Detect which cell encompasses the target text, then output its (x, y) center coordinate. 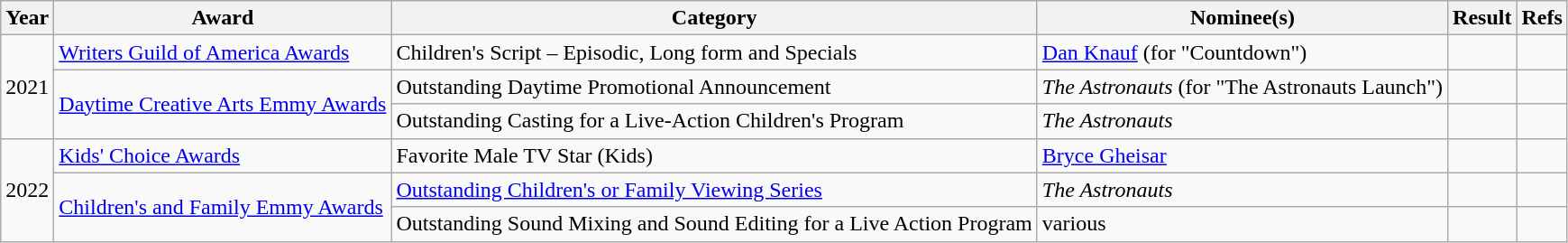
Favorite Male TV Star (Kids) (714, 155)
The Astronauts (for "The Astronauts Launch") (1242, 87)
Category (714, 18)
Children's and Family Emmy Awards (223, 207)
2021 (27, 87)
Outstanding Children's or Family Viewing Series (714, 190)
Daytime Creative Arts Emmy Awards (223, 104)
Outstanding Casting for a Live-Action Children's Program (714, 121)
Year (27, 18)
Bryce Gheisar (1242, 155)
Result (1482, 18)
Dan Knauf (for "Countdown") (1242, 52)
Outstanding Sound Mixing and Sound Editing for a Live Action Program (714, 224)
Award (223, 18)
Kids' Choice Awards (223, 155)
Writers Guild of America Awards (223, 52)
Outstanding Daytime Promotional Announcement (714, 87)
various (1242, 224)
2022 (27, 190)
Refs (1542, 18)
Children's Script – Episodic, Long form and Specials (714, 52)
Nominee(s) (1242, 18)
